From the cell containing the given text, extract its center point as [x, y] coordinate. 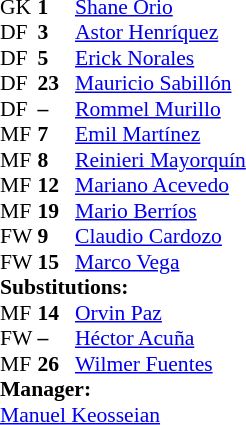
Erick Norales [160, 58]
Astor Henríquez [160, 33]
Reinieri Mayorquín [160, 160]
Substitutions: [123, 287]
Mario Berríos [160, 211]
Manager: [123, 389]
7 [57, 135]
19 [57, 211]
23 [57, 83]
12 [57, 185]
Wilmer Fuentes [160, 364]
Mariano Acevedo [160, 185]
9 [57, 237]
Rommel Murillo [160, 109]
Mauricio Sabillón [160, 83]
5 [57, 58]
Claudio Cardozo [160, 237]
3 [57, 33]
Emil Martínez [160, 135]
14 [57, 313]
Orvin Paz [160, 313]
Marco Vega [160, 262]
8 [57, 160]
26 [57, 364]
15 [57, 262]
Héctor Acuña [160, 339]
